Search for the cell housing the specified text and yield its [X, Y] center coordinate. 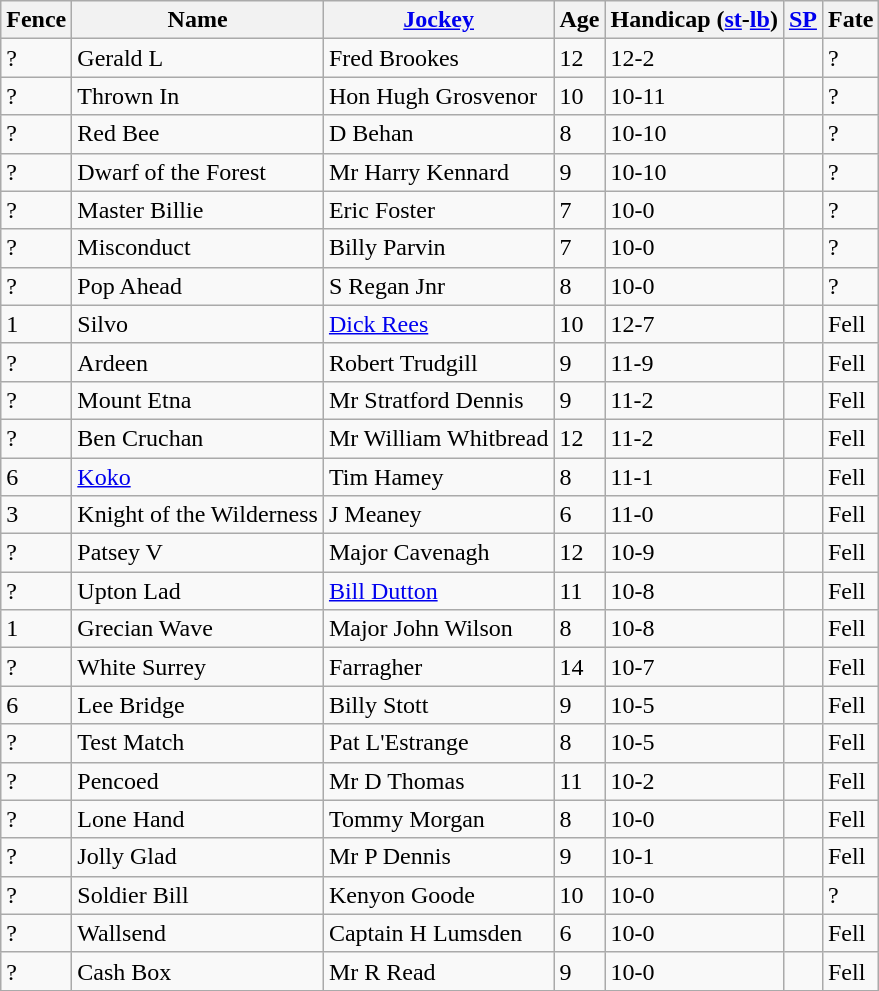
Dick Rees [438, 324]
Mr P Dennis [438, 857]
SP [802, 20]
11-9 [694, 362]
Test Match [198, 743]
10-11 [694, 96]
Mr Stratford Dennis [438, 400]
Knight of the Wilderness [198, 515]
14 [580, 667]
Ben Cruchan [198, 438]
Major John Wilson [438, 629]
Pop Ahead [198, 286]
Mr Harry Kennard [438, 172]
Lone Hand [198, 819]
Tommy Morgan [438, 819]
Silvo [198, 324]
Eric Foster [438, 210]
J Meaney [438, 515]
Fence [36, 20]
Tim Hamey [438, 477]
Thrown In [198, 96]
Patsey V [198, 553]
11-0 [694, 515]
10-1 [694, 857]
Soldier Bill [198, 895]
Farragher [438, 667]
10-2 [694, 781]
Mr D Thomas [438, 781]
Mr William Whitbread [438, 438]
10-9 [694, 553]
Cash Box [198, 971]
Red Bee [198, 134]
11-1 [694, 477]
S Regan Jnr [438, 286]
Koko [198, 477]
Upton Lad [198, 591]
Mr R Read [438, 971]
3 [36, 515]
Ardeen [198, 362]
Robert Trudgill [438, 362]
Master Billie [198, 210]
10-7 [694, 667]
Name [198, 20]
Captain H Lumsden [438, 933]
Kenyon Goode [438, 895]
12-7 [694, 324]
Pencoed [198, 781]
Mount Etna [198, 400]
12-2 [694, 58]
Fred Brookes [438, 58]
D Behan [438, 134]
Handicap (st-lb) [694, 20]
Hon Hugh Grosvenor [438, 96]
Billy Parvin [438, 248]
Fate [850, 20]
Major Cavenagh [438, 553]
Grecian Wave [198, 629]
Wallsend [198, 933]
Jolly Glad [198, 857]
Jockey [438, 20]
Lee Bridge [198, 705]
Pat L'Estrange [438, 743]
Billy Stott [438, 705]
Gerald L [198, 58]
Misconduct [198, 248]
Age [580, 20]
Bill Dutton [438, 591]
Dwarf of the Forest [198, 172]
White Surrey [198, 667]
